Pinpoint the cell where the given text exists, returning its [X, Y] midpoint coordinate. 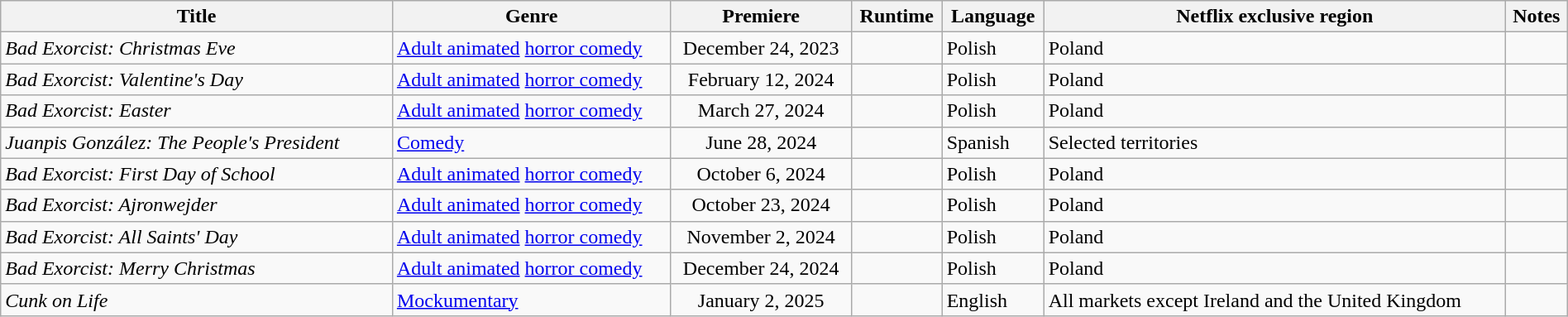
Mockumentary [531, 300]
March 27, 2024 [761, 111]
Notes [1537, 17]
Juanpis González: The People's President [197, 142]
December 24, 2023 [761, 48]
Bad Exorcist: First Day of School [197, 174]
Bad Exorcist: All Saints' Day [197, 237]
Comedy [531, 142]
June 28, 2024 [761, 142]
English [992, 300]
Title [197, 17]
All markets except Ireland and the United Kingdom [1274, 300]
Selected territories [1274, 142]
Bad Exorcist: Valentine's Day [197, 79]
Bad Exorcist: Easter [197, 111]
Netflix exclusive region [1274, 17]
December 24, 2024 [761, 268]
Bad Exorcist: Merry Christmas [197, 268]
February 12, 2024 [761, 79]
Language [992, 17]
Spanish [992, 142]
Genre [531, 17]
Runtime [896, 17]
October 23, 2024 [761, 205]
Bad Exorcist: Christmas Eve [197, 48]
Premiere [761, 17]
Bad Exorcist: Ajronwejder [197, 205]
November 2, 2024 [761, 237]
October 6, 2024 [761, 174]
Cunk on Life [197, 300]
January 2, 2025 [761, 300]
